Return [x, y] of the center of cell containing provided text 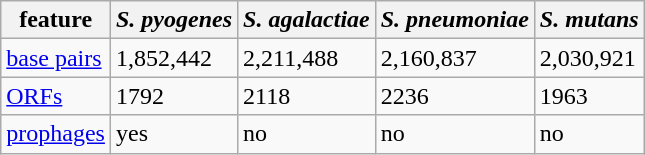
1963 [589, 96]
yes [174, 134]
prophages [56, 134]
2,030,921 [589, 58]
2236 [454, 96]
S. pneumoniae [454, 20]
1792 [174, 96]
2118 [307, 96]
S. mutans [589, 20]
ORFs [56, 96]
S. agalactiae [307, 20]
feature [56, 20]
S. pyogenes [174, 20]
2,211,488 [307, 58]
base pairs [56, 58]
2,160,837 [454, 58]
1,852,442 [174, 58]
